From the cell containing the given text, extract its center point as [x, y] coordinate. 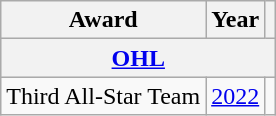
OHL [138, 58]
Third All-Star Team [104, 96]
Year [236, 20]
Award [104, 20]
2022 [236, 96]
